Determine the [x, y] coordinate at the center of the cell enclosing the given text.  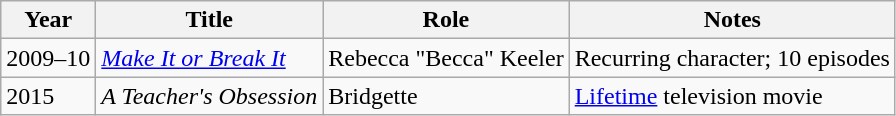
Rebecca "Becca" Keeler [446, 58]
Year [48, 20]
Lifetime television movie [732, 96]
Title [210, 20]
A Teacher's Obsession [210, 96]
2009–10 [48, 58]
Bridgette [446, 96]
Notes [732, 20]
Role [446, 20]
2015 [48, 96]
Make It or Break It [210, 58]
Recurring character; 10 episodes [732, 58]
